Search for the cell housing the specified text and yield its [x, y] center coordinate. 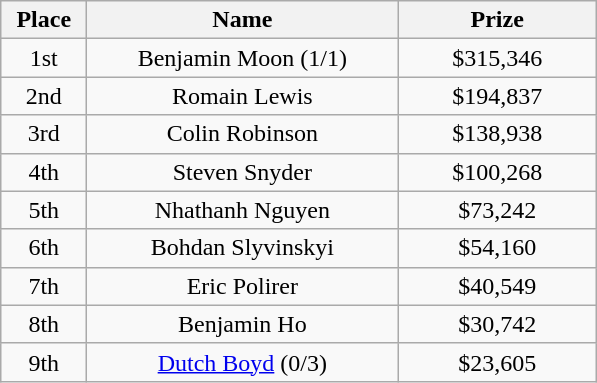
$23,605 [498, 362]
Prize [498, 20]
$40,549 [498, 286]
6th [44, 248]
$100,268 [498, 172]
$73,242 [498, 210]
$54,160 [498, 248]
$194,837 [498, 96]
Place [44, 20]
Romain Lewis [242, 96]
Name [242, 20]
Dutch Boyd (0/3) [242, 362]
Benjamin Moon (1/1) [242, 58]
9th [44, 362]
Eric Polirer [242, 286]
4th [44, 172]
Steven Snyder [242, 172]
5th [44, 210]
$30,742 [498, 324]
3rd [44, 134]
8th [44, 324]
$138,938 [498, 134]
7th [44, 286]
Colin Robinson [242, 134]
Nhathanh Nguyen [242, 210]
1st [44, 58]
Benjamin Ho [242, 324]
$315,346 [498, 58]
2nd [44, 96]
Bohdan Slyvinskyi [242, 248]
